Detect which cell encompasses the target text, then output its [X, Y] center coordinate. 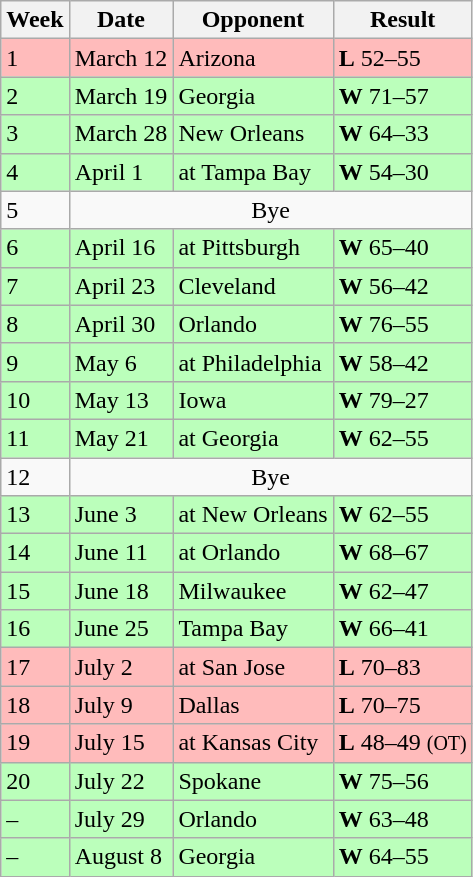
April 23 [121, 286]
2 [35, 96]
Spokane [253, 781]
9 [35, 362]
May 13 [121, 400]
W 56–42 [402, 286]
15 [35, 591]
March 19 [121, 96]
7 [35, 286]
Dallas [253, 705]
March 12 [121, 58]
W 68–67 [402, 553]
16 [35, 629]
18 [35, 705]
W 63–48 [402, 819]
W 62–47 [402, 591]
12 [35, 477]
W 76–55 [402, 324]
W 79–27 [402, 400]
Date [121, 20]
Week [35, 20]
20 [35, 781]
Tampa Bay [253, 629]
May 21 [121, 438]
May 6 [121, 362]
at Tampa Bay [253, 172]
5 [35, 210]
at Kansas City [253, 743]
at Pittsburgh [253, 248]
19 [35, 743]
W 64–55 [402, 857]
L 48–49 (OT) [402, 743]
April 30 [121, 324]
at Georgia [253, 438]
June 3 [121, 515]
17 [35, 667]
L 70–75 [402, 705]
June 18 [121, 591]
at New Orleans [253, 515]
August 8 [121, 857]
6 [35, 248]
13 [35, 515]
Opponent [253, 20]
W 75–56 [402, 781]
L 52–55 [402, 58]
at Philadelphia [253, 362]
W 64–33 [402, 134]
New Orleans [253, 134]
July 22 [121, 781]
at San Jose [253, 667]
1 [35, 58]
April 1 [121, 172]
Iowa [253, 400]
3 [35, 134]
July 2 [121, 667]
Cleveland [253, 286]
L 70–83 [402, 667]
Milwaukee [253, 591]
W 66–41 [402, 629]
Arizona [253, 58]
July 29 [121, 819]
July 15 [121, 743]
W 58–42 [402, 362]
April 16 [121, 248]
W 65–40 [402, 248]
4 [35, 172]
July 9 [121, 705]
W 71–57 [402, 96]
8 [35, 324]
Result [402, 20]
11 [35, 438]
10 [35, 400]
W 54–30 [402, 172]
14 [35, 553]
June 25 [121, 629]
at Orlando [253, 553]
March 28 [121, 134]
June 11 [121, 553]
